Detect which cell encompasses the target text, then output its [X, Y] center coordinate. 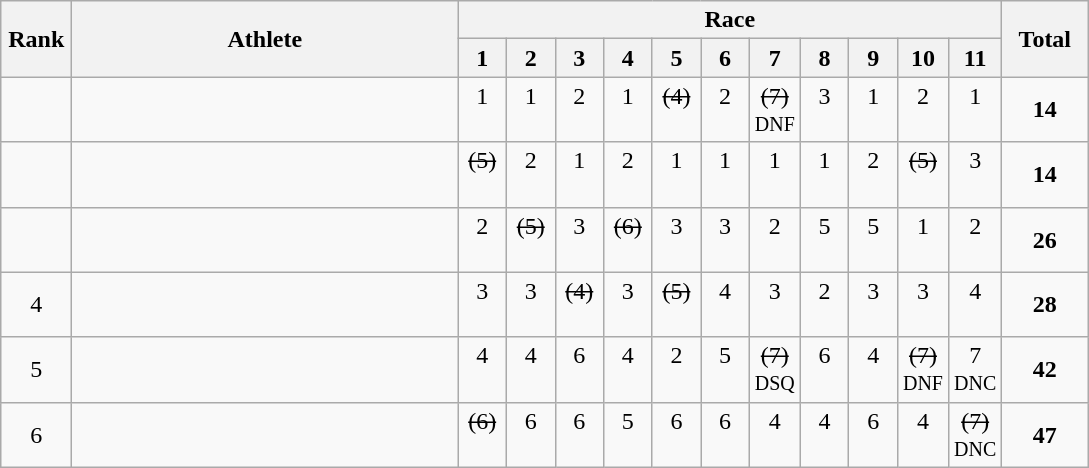
26 [1045, 240]
11 [976, 58]
Rank [36, 39]
42 [1045, 370]
28 [1045, 304]
7 [774, 58]
9 [874, 58]
10 [922, 58]
(7)DSQ [774, 370]
8 [824, 58]
Total [1045, 39]
(7)DNC [976, 434]
Race [730, 20]
47 [1045, 434]
7DNC [976, 370]
Athlete [265, 39]
